Return (x, y) of the center of cell containing provided text 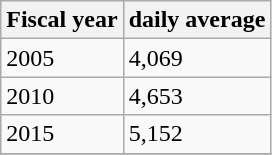
4,069 (197, 58)
daily average (197, 20)
2005 (62, 58)
Fiscal year (62, 20)
4,653 (197, 96)
2010 (62, 96)
2015 (62, 134)
5,152 (197, 134)
